Search for the cell housing the specified text and yield its [x, y] center coordinate. 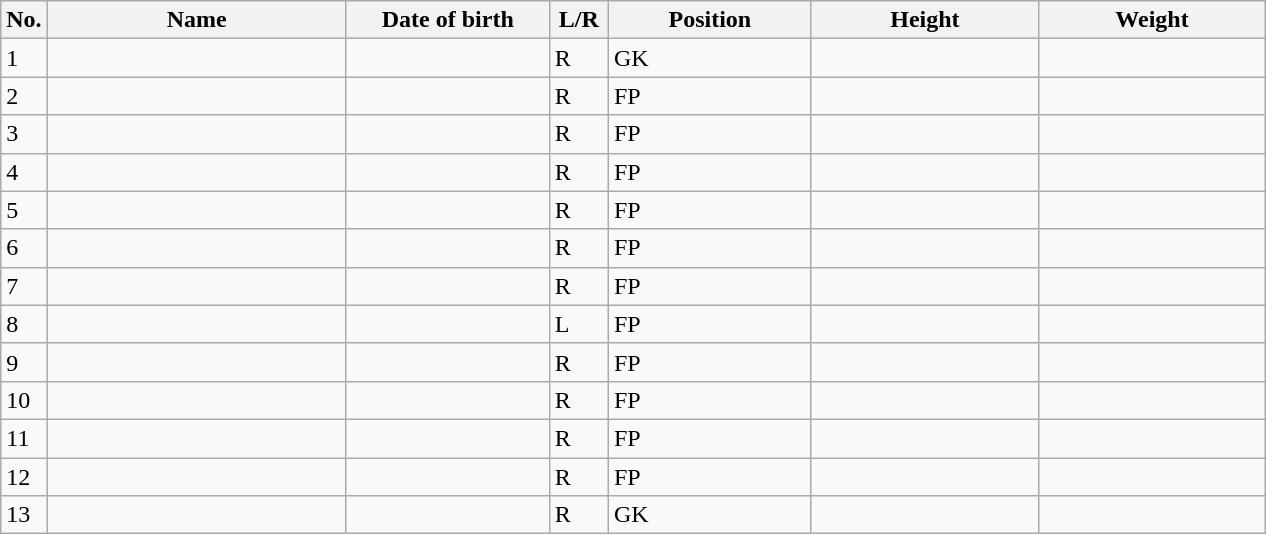
13 [24, 515]
7 [24, 286]
4 [24, 172]
11 [24, 438]
No. [24, 20]
5 [24, 210]
12 [24, 477]
6 [24, 248]
Name [196, 20]
2 [24, 96]
Weight [1152, 20]
10 [24, 400]
Height [924, 20]
Date of birth [448, 20]
Position [710, 20]
9 [24, 362]
L [578, 324]
L/R [578, 20]
1 [24, 58]
3 [24, 134]
8 [24, 324]
